Locate the cell with the specified text and output its [x, y] center coordinate. 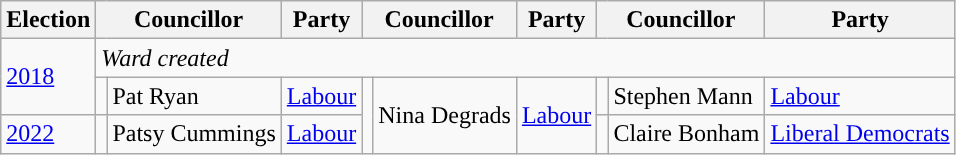
Stephen Mann [686, 96]
Liberal Democrats [860, 134]
Ward created [526, 58]
2018 [48, 77]
2022 [48, 134]
Pat Ryan [194, 96]
Nina Degrads [445, 115]
Claire Bonham [686, 134]
Election [48, 20]
Patsy Cummings [194, 134]
